Output the [x, y] coordinate of the center of the cell containing the given text.  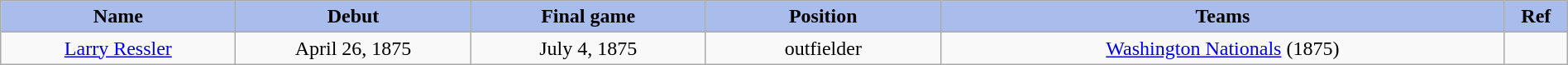
Washington Nationals (1875) [1222, 48]
July 4, 1875 [588, 48]
Name [118, 17]
Teams [1222, 17]
outfielder [823, 48]
Larry Ressler [118, 48]
Ref [1536, 17]
Final game [588, 17]
April 26, 1875 [353, 48]
Position [823, 17]
Debut [353, 17]
